Identify which cell holds the provided text, then report its [X, Y] central coordinate. 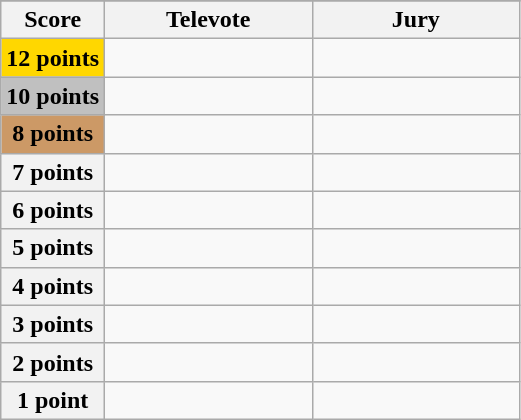
10 points [53, 96]
4 points [53, 286]
7 points [53, 172]
12 points [53, 58]
Jury [416, 20]
8 points [53, 134]
2 points [53, 362]
6 points [53, 210]
Score [53, 20]
1 point [53, 400]
5 points [53, 248]
Televote [209, 20]
3 points [53, 324]
